Search for the cell housing the specified text and yield its (X, Y) center coordinate. 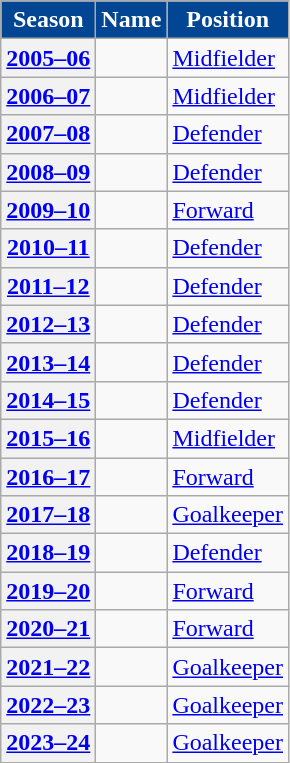
2009–10 (48, 210)
2017–18 (48, 515)
2010–11 (48, 248)
2018–19 (48, 553)
Position (228, 20)
2007–08 (48, 134)
2015–16 (48, 438)
2016–17 (48, 477)
2020–21 (48, 629)
2012–13 (48, 324)
2013–14 (48, 362)
Season (48, 20)
2011–12 (48, 286)
2005–06 (48, 58)
2019–20 (48, 591)
2021–22 (48, 667)
2014–15 (48, 400)
2008–09 (48, 172)
Name (132, 20)
2023–24 (48, 743)
2006–07 (48, 96)
2022–23 (48, 705)
